From the cell containing the given text, extract its center point as (X, Y) coordinate. 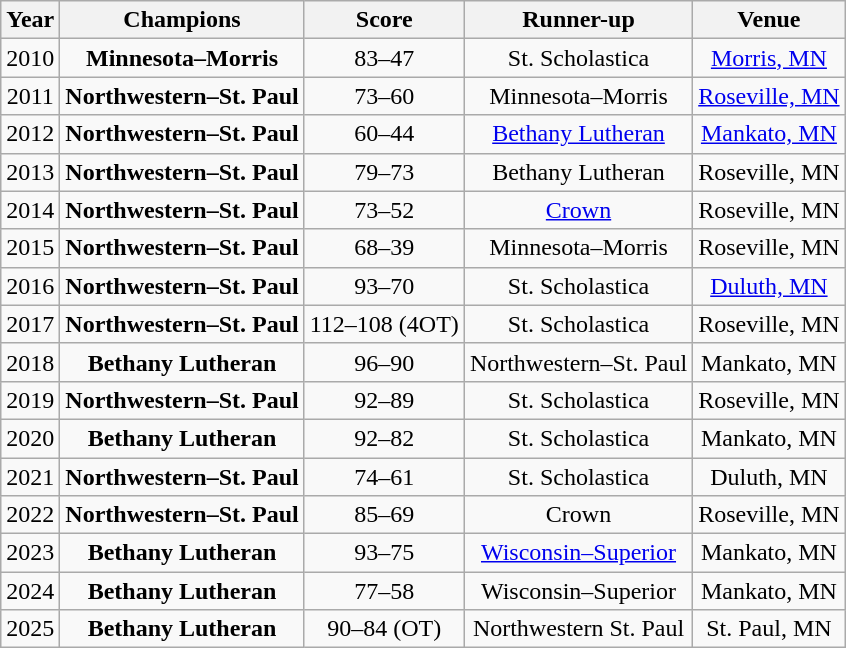
Northwestern St. Paul (578, 629)
Venue (769, 20)
Score (384, 20)
85–69 (384, 515)
2013 (30, 172)
2014 (30, 210)
2020 (30, 438)
Champions (182, 20)
2010 (30, 58)
93–75 (384, 553)
Morris, MN (769, 58)
79–73 (384, 172)
Runner-up (578, 20)
2012 (30, 134)
92–82 (384, 438)
93–70 (384, 286)
2024 (30, 591)
68–39 (384, 248)
2022 (30, 515)
2017 (30, 324)
73–60 (384, 96)
St. Paul, MN (769, 629)
2016 (30, 286)
2015 (30, 248)
90–84 (OT) (384, 629)
2011 (30, 96)
2023 (30, 553)
73–52 (384, 210)
112–108 (4OT) (384, 324)
96–90 (384, 362)
2025 (30, 629)
2019 (30, 400)
2021 (30, 477)
74–61 (384, 477)
83–47 (384, 58)
60–44 (384, 134)
2018 (30, 362)
Year (30, 20)
92–89 (384, 400)
77–58 (384, 591)
